Locate the cell with the specified text and output its (X, Y) center coordinate. 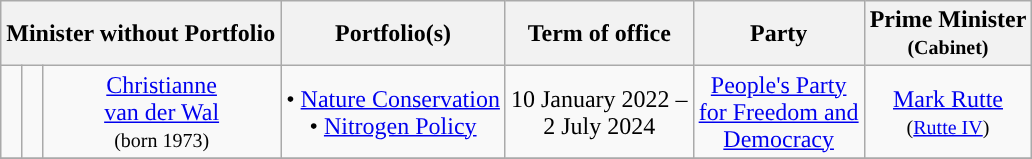
Mark Rutte (Rutte IV) (948, 112)
Party (778, 34)
Christianne van der Wal (born 1973) (162, 112)
10 January 2022 – 2 July 2024 (599, 112)
Portfolio(s) (394, 34)
People's Party for Freedom and Democracy (778, 112)
• Nature Conservation • Nitrogen Policy (394, 112)
Minister without Portfolio (141, 34)
Term of office (599, 34)
Prime Minister (Cabinet) (948, 34)
